Capture the cell that displays the provided text and extract its (x, y) central coordinate. 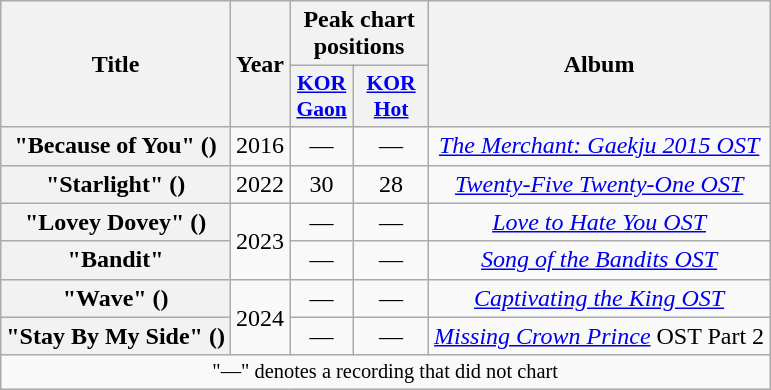
The Merchant: Gaekju 2015 OST (600, 146)
Album (600, 64)
2024 (260, 317)
Title (116, 64)
"Bandit" (116, 260)
Twenty-Five Twenty-One OST (600, 184)
"Starlight" () (116, 184)
Peak chartpositions (360, 34)
KOR Hot (392, 96)
"Wave" () (116, 298)
"Stay By My Side" () (116, 336)
"Because of You" () (116, 146)
"Lovey Dovey" () (116, 222)
28 (392, 184)
"—" denotes a recording that did not chart (386, 372)
Love to Hate You OST (600, 222)
2016 (260, 146)
2023 (260, 241)
Song of the Bandits OST (600, 260)
Year (260, 64)
2022 (260, 184)
Missing Crown Prince OST Part 2 (600, 336)
KORGaon (322, 96)
Captivating the King OST (600, 298)
30 (322, 184)
